Detect which cell encompasses the target text, then output its (x, y) center coordinate. 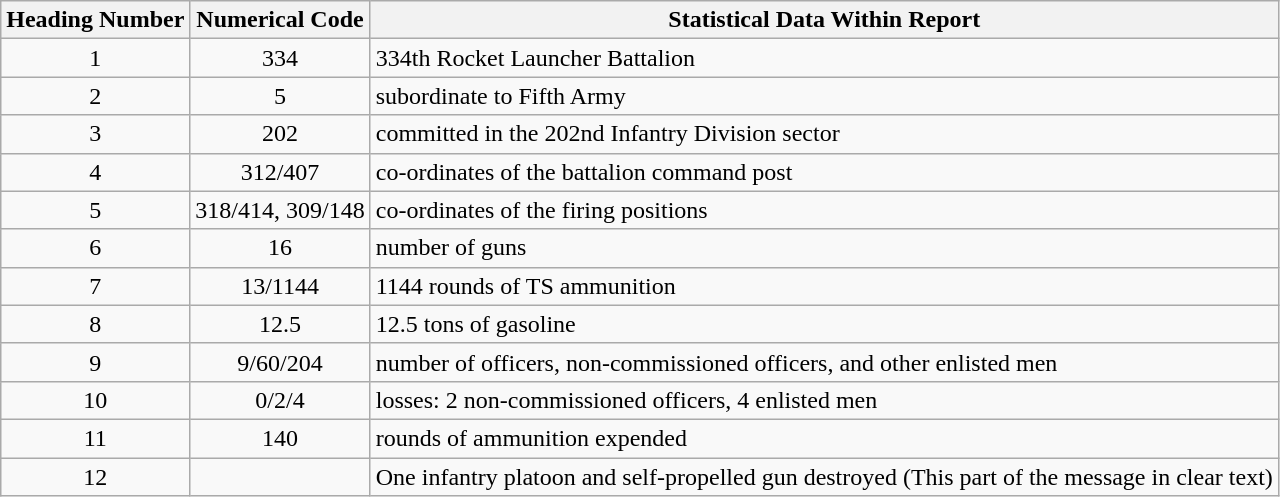
12.5 (280, 324)
6 (96, 248)
8 (96, 324)
13/1144 (280, 286)
1144 rounds of TS ammunition (824, 286)
subordinate to Fifth Army (824, 96)
2 (96, 96)
Statistical Data Within Report (824, 20)
318/414, 309/148 (280, 210)
16 (280, 248)
number of officers, non-commissioned officers, and other enlisted men (824, 362)
4 (96, 172)
Numerical Code (280, 20)
334 (280, 58)
9 (96, 362)
7 (96, 286)
202 (280, 134)
rounds of ammunition expended (824, 438)
11 (96, 438)
co-ordinates of the firing positions (824, 210)
9/60/204 (280, 362)
One infantry platoon and self-propelled gun destroyed (This part of the message in clear text) (824, 477)
1 (96, 58)
3 (96, 134)
0/2/4 (280, 400)
140 (280, 438)
number of guns (824, 248)
10 (96, 400)
12 (96, 477)
334th Rocket Launcher Battalion (824, 58)
312/407 (280, 172)
12.5 tons of gasoline (824, 324)
committed in the 202nd Infantry Division sector (824, 134)
co-ordinates of the battalion command post (824, 172)
Heading Number (96, 20)
losses: 2 non-commissioned officers, 4 enlisted men (824, 400)
